Return the (X, Y) coordinate for the center point of the cell that contains the specified text.  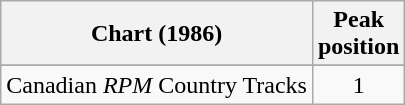
Peakposition (358, 34)
Chart (1986) (157, 34)
1 (358, 85)
Canadian RPM Country Tracks (157, 85)
